Identify which cell holds the provided text, then report its (x, y) central coordinate. 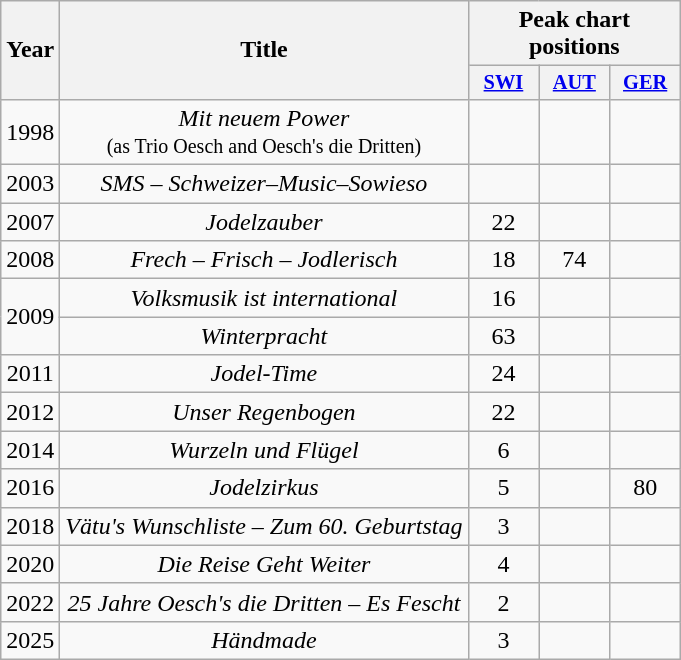
16 (504, 298)
Peak chart positions (574, 34)
Händmade (264, 640)
2007 (30, 222)
2008 (30, 260)
Jodelzauber (264, 222)
2014 (30, 450)
2022 (30, 602)
2011 (30, 374)
Die Reise Geht Weiter (264, 564)
2025 (30, 640)
18 (504, 260)
74 (574, 260)
Mit neuem Power (as Trio Oesch and Oesch's die Dritten) (264, 132)
6 (504, 450)
4 (504, 564)
2016 (30, 488)
Frech – Frisch – Jodlerisch (264, 260)
Vätu's Wunschliste – Zum 60. Geburtstag (264, 526)
2 (504, 602)
2012 (30, 412)
Title (264, 50)
2003 (30, 184)
5 (504, 488)
24 (504, 374)
SMS – Schweizer–Music–Sowieso (264, 184)
Unser Regenbogen (264, 412)
Year (30, 50)
2020 (30, 564)
AUT (574, 83)
63 (504, 336)
Winterpracht (264, 336)
25 Jahre Oesch's die Dritten – Es Fescht (264, 602)
Volksmusik ist international (264, 298)
SWI (504, 83)
Jodelzirkus (264, 488)
80 (646, 488)
2018 (30, 526)
1998 (30, 132)
GER (646, 83)
Jodel-Time (264, 374)
Wurzeln und Flügel (264, 450)
2009 (30, 317)
